Scan for the cell matching the given text and deliver its (X, Y) coordinate at center. 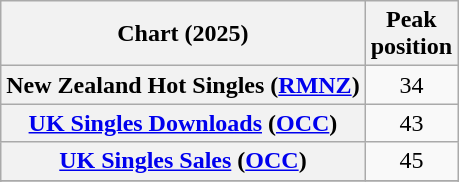
43 (411, 123)
New Zealand Hot Singles (RMNZ) (183, 85)
34 (411, 85)
UK Singles Downloads (OCC) (183, 123)
Chart (2025) (183, 34)
45 (411, 161)
Peakposition (411, 34)
UK Singles Sales (OCC) (183, 161)
